Identify which cell holds the provided text, then report its (x, y) central coordinate. 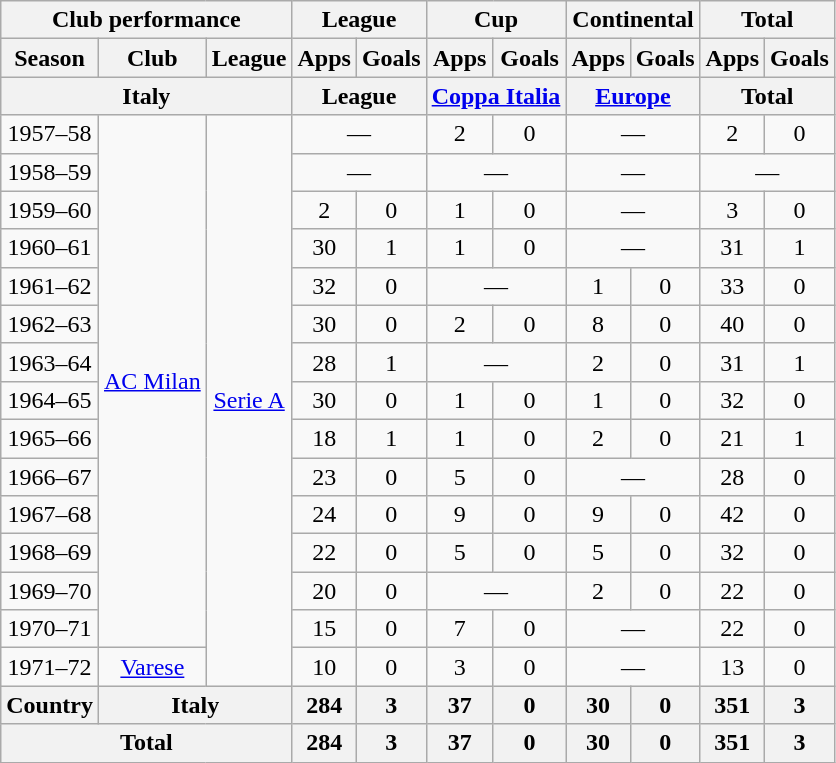
23 (324, 477)
1965–66 (50, 438)
1969–70 (50, 591)
1959–60 (50, 210)
1962–63 (50, 324)
Season (50, 58)
1968–69 (50, 553)
1967–68 (50, 515)
1961–62 (50, 286)
Cup (496, 20)
1957–58 (50, 134)
Coppa Italia (496, 96)
20 (324, 591)
Serie A (249, 400)
Country (50, 705)
15 (324, 629)
10 (324, 667)
40 (732, 324)
AC Milan (152, 382)
1966–67 (50, 477)
42 (732, 515)
1970–71 (50, 629)
1963–64 (50, 362)
7 (460, 629)
1964–65 (50, 400)
18 (324, 438)
Club (152, 58)
21 (732, 438)
Europe (633, 96)
13 (732, 667)
Club performance (146, 20)
33 (732, 286)
Varese (152, 667)
1960–61 (50, 248)
8 (598, 324)
Continental (633, 20)
24 (324, 515)
1958–59 (50, 172)
1971–72 (50, 667)
